Scan for the cell matching the given text and deliver its (X, Y) coordinate at center. 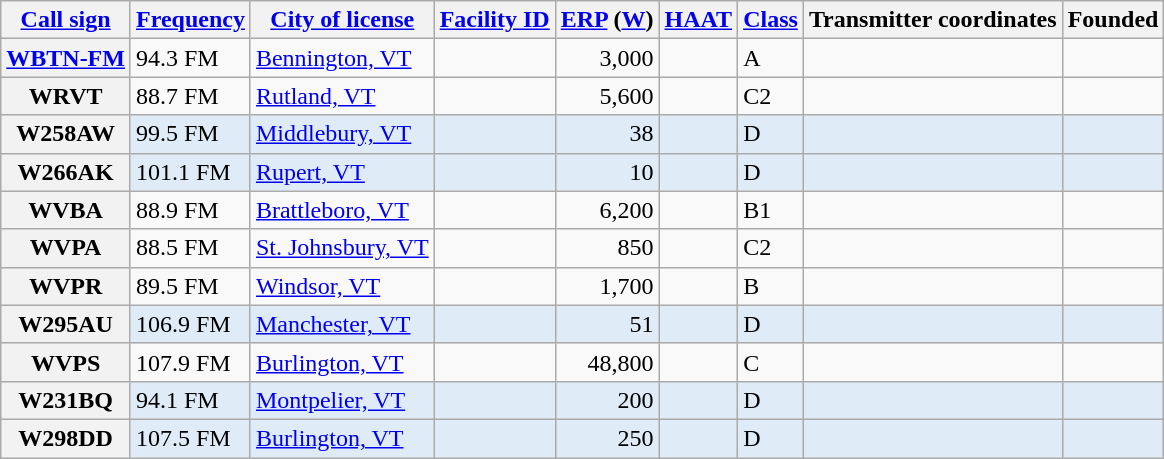
94.3 FM (190, 58)
Transmitter coordinates (932, 20)
ERP (W) (607, 20)
Frequency (190, 20)
St. Johnsbury, VT (342, 248)
W295AU (66, 324)
250 (607, 438)
A (771, 58)
5,600 (607, 96)
WBTN-FM (66, 58)
88.7 FM (190, 96)
WVPR (66, 286)
WVPA (66, 248)
Bennington, VT (342, 58)
3,000 (607, 58)
Windsor, VT (342, 286)
W266AK (66, 172)
W231BQ (66, 400)
38 (607, 134)
HAAT (698, 20)
6,200 (607, 210)
Facility ID (494, 20)
Founded (1113, 20)
89.5 FM (190, 286)
88.9 FM (190, 210)
107.5 FM (190, 438)
Call sign (66, 20)
850 (607, 248)
City of license (342, 20)
101.1 FM (190, 172)
200 (607, 400)
1,700 (607, 286)
WVBA (66, 210)
W298DD (66, 438)
94.1 FM (190, 400)
99.5 FM (190, 134)
B1 (771, 210)
Rupert, VT (342, 172)
Brattleboro, VT (342, 210)
C (771, 362)
10 (607, 172)
Middlebury, VT (342, 134)
48,800 (607, 362)
WRVT (66, 96)
Rutland, VT (342, 96)
Montpelier, VT (342, 400)
B (771, 286)
51 (607, 324)
WVPS (66, 362)
Class (771, 20)
Manchester, VT (342, 324)
107.9 FM (190, 362)
W258AW (66, 134)
88.5 FM (190, 248)
106.9 FM (190, 324)
